Pinpoint the cell where the given text exists, returning its [x, y] midpoint coordinate. 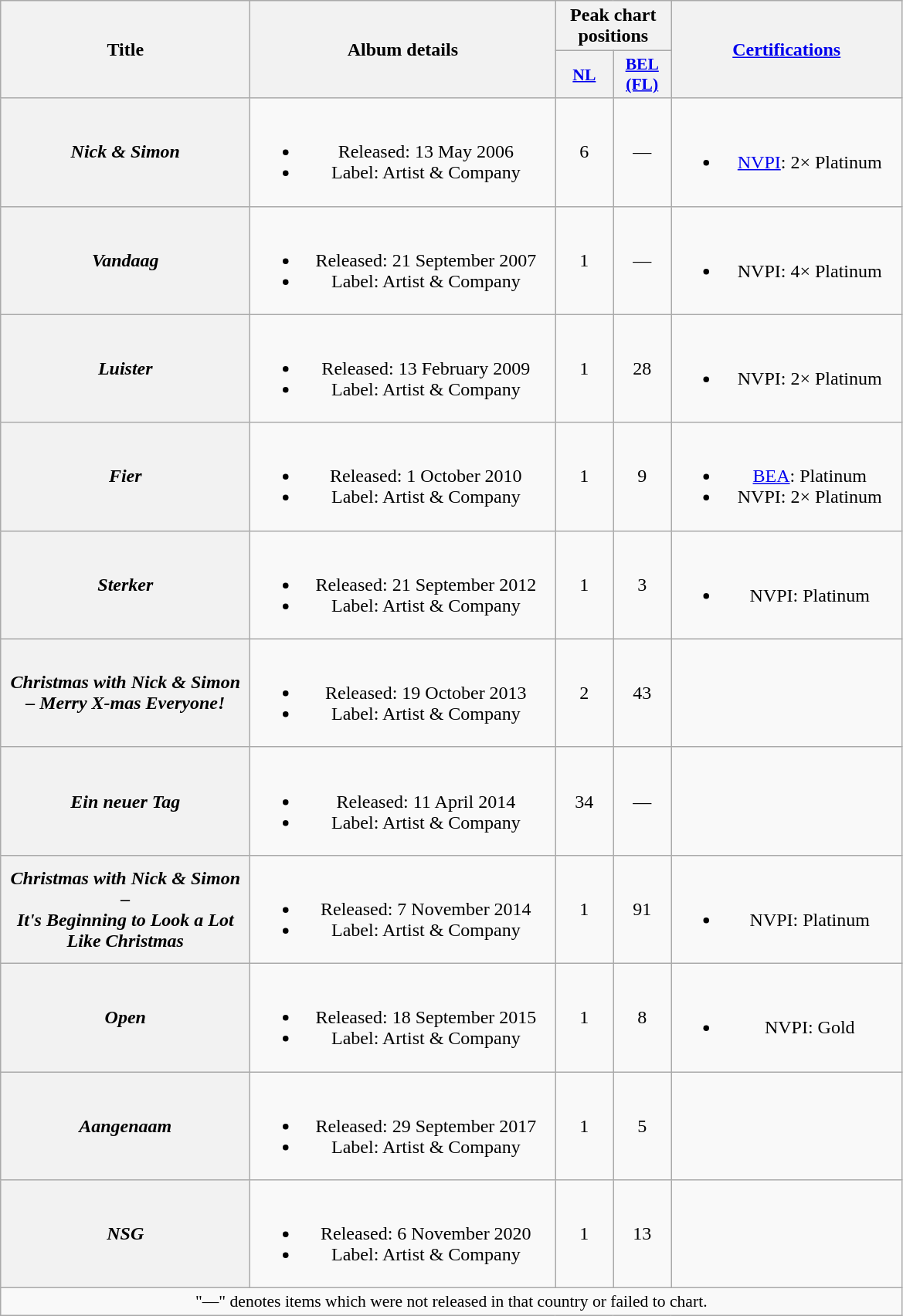
5 [643, 1126]
NL [584, 74]
NSG [125, 1234]
Released: 18 September 2015Label: Artist & Company [403, 1017]
Luister [125, 368]
Certifications [786, 49]
Aangenaam [125, 1126]
Released: 6 November 2020Label: Artist & Company [403, 1234]
Released: 13 February 2009Label: Artist & Company [403, 368]
Christmas with Nick & Simon – Merry X-mas Everyone! [125, 693]
91 [643, 909]
28 [643, 368]
Released: 11 April 2014Label: Artist & Company [403, 801]
Open [125, 1017]
Released: 19 October 2013Label: Artist & Company [403, 693]
6 [584, 152]
NVPI: Gold [786, 1017]
NVPI: 4× Platinum [786, 260]
Peak chart positions [613, 26]
BEL(FL) [643, 74]
Released: 21 September 2007Label: Artist & Company [403, 260]
Nick & Simon [125, 152]
"—" denotes items which were not released in that country or failed to chart. [451, 1302]
Christmas with Nick & Simon – It's Beginning to Look a Lot Like Christmas [125, 909]
Released: 29 September 2017Label: Artist & Company [403, 1126]
Fier [125, 477]
Ein neuer Tag [125, 801]
Vandaag [125, 260]
3 [643, 585]
Released: 21 September 2012Label: Artist & Company [403, 585]
Album details [403, 49]
13 [643, 1234]
2 [584, 693]
9 [643, 477]
Released: 13 May 2006Label: Artist & Company [403, 152]
Released: 7 November 2014Label: Artist & Company [403, 909]
Released: 1 October 2010Label: Artist & Company [403, 477]
34 [584, 801]
BEA: PlatinumNVPI: 2× Platinum [786, 477]
Sterker [125, 585]
8 [643, 1017]
Title [125, 49]
43 [643, 693]
